Identify which cell holds the provided text, then report its [X, Y] central coordinate. 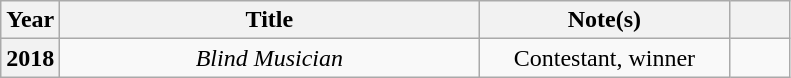
Blind Musician [270, 58]
Contestant, winner [604, 58]
2018 [30, 58]
Year [30, 20]
Title [270, 20]
Note(s) [604, 20]
